Identify which cell holds the provided text, then report its (X, Y) central coordinate. 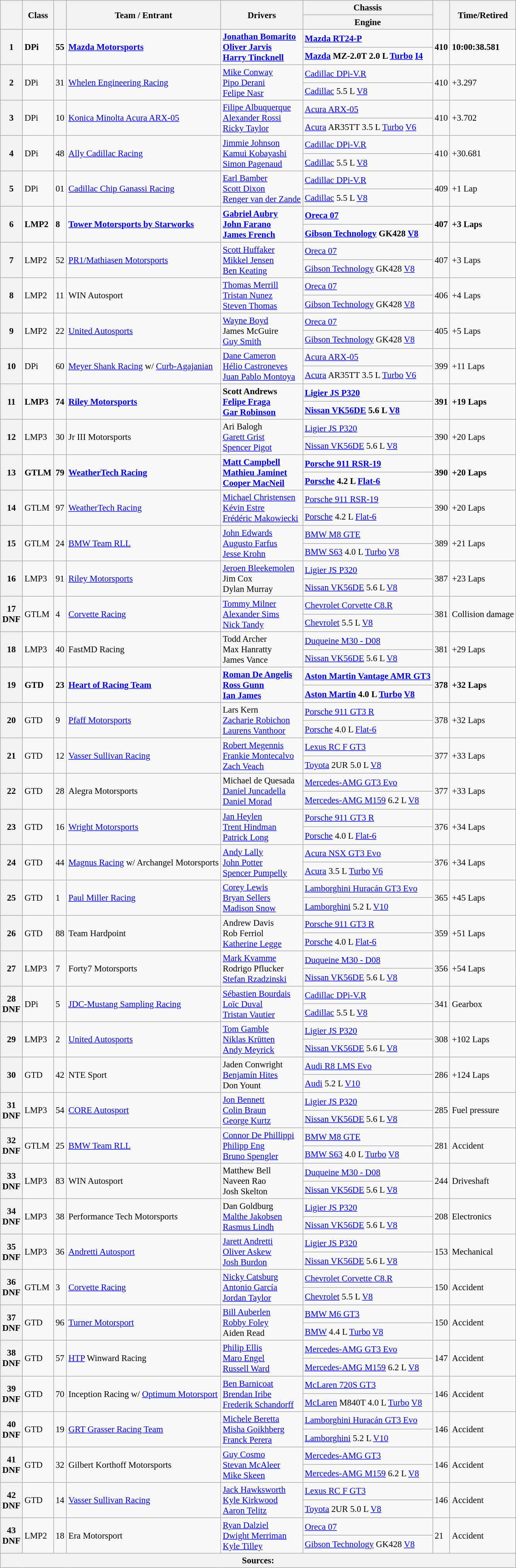
28DNF (12, 1004)
Audi 5.2 L V10 (368, 1084)
Jaden Conwright Benjamín Hites Don Yount (262, 1075)
Engine (368, 22)
399 (441, 366)
Chassis (368, 8)
CORE Autosport (144, 1110)
+21 Laps (483, 543)
Nicky Catsburg Antonio García Jordan Taylor (262, 1288)
Paul Miller Racing (144, 898)
359 (441, 933)
FastMD Racing (144, 650)
+51 Laps (483, 933)
+23 Laps (483, 579)
6 (12, 224)
Andy Lally John Potter Spencer Pumpelly (262, 862)
13 (12, 472)
36DNF (12, 1288)
54 (60, 1110)
208 (441, 1217)
Tommy Milner Alexander Sims Nick Tandy (262, 614)
83 (60, 1181)
42 (60, 1075)
308 (441, 1040)
Michael de Quesada Daniel Juncadella Daniel Morad (262, 792)
70 (60, 1394)
356 (441, 969)
Filipe Albuquerque Alexander Rossi Ricky Taylor (262, 118)
Meyer Shank Racing w/ Curb-Agajanian (144, 366)
Wright Motorsports (144, 827)
39DNF (12, 1394)
285 (441, 1110)
Konica Minolta Acura ARX-05 (144, 118)
43DNF (12, 1536)
17DNF (12, 614)
Heart of Racing Team (144, 685)
Alegra Motorsports (144, 792)
Electronics (483, 1217)
Aston Martin 4.0 L Turbo V8 (368, 694)
405 (441, 331)
10:00:38.581 (483, 47)
Tower Motorsports by Starworks (144, 224)
33DNF (12, 1181)
Driveshaft (483, 1181)
NTE Sport (144, 1075)
88 (60, 933)
01 (60, 189)
+45 Laps (483, 898)
26 (12, 933)
42DNF (12, 1500)
+30.681 (483, 154)
97 (60, 508)
91 (60, 579)
Acura 3.5 L Turbo V6 (368, 871)
Andretti Autosport (144, 1252)
+29 Laps (483, 650)
BMW 4.4 L Turbo V8 (368, 1332)
Jarett Andretti Oliver Askew Josh Burdon (262, 1252)
29 (12, 1040)
+11 Laps (483, 366)
31DNF (12, 1110)
153 (441, 1252)
Sébastien Bourdais Loïc Duval Tristan Vautier (262, 1004)
McLaren 720S GT3 (368, 1385)
Scott Huffaker Mikkel Jensen Ben Keating (262, 260)
+3.702 (483, 118)
Ari Balogh Garett Grist Spencer Pigot (262, 437)
Todd Archer Max Hanratty James Vance (262, 650)
+54 Laps (483, 969)
+124 Laps (483, 1075)
Collision damage (483, 614)
79 (60, 472)
Jeroen Bleekemolen Jim Cox Dylan Murray (262, 579)
PR1/Mathiasen Motorsports (144, 260)
Robert Megennis Frankie Montecalvo Zach Veach (262, 756)
Gilbert Korthoff Motorsports (144, 1465)
Jr III Motorsports (144, 437)
Dane Cameron Hélio Castroneves Juan Pablo Montoya (262, 366)
Cadillac Chip Ganassi Racing (144, 189)
20 (12, 720)
391 (441, 402)
Aston Martin Vantage AMR GT3 (368, 676)
28 (60, 792)
Michael Christensen Kévin Estre Frédéric Makowiecki (262, 508)
52 (60, 260)
Scott Andrews Felipe Fraga Gar Robinson (262, 402)
38 (60, 1217)
341 (441, 1004)
Corey Lewis Bryan Sellers Madison Snow (262, 898)
Whelen Engineering Racing (144, 83)
Guy Cosmo Stevan McAleer Mike Skeen (262, 1465)
286 (441, 1075)
+1 Lap (483, 189)
Matthew Bell Naveen Rao Josh Skelton (262, 1181)
Sources: (258, 1561)
32 (60, 1465)
57 (60, 1358)
Ally Cadillac Racing (144, 154)
40 (60, 650)
Philip Ellis Maro Engel Russell Ward (262, 1358)
BMW M6 GT3 (368, 1314)
JDC-Mustang Sampling Racing (144, 1004)
281 (441, 1146)
Jimmie Johnson Kamui Kobayashi Simon Pagenaud (262, 154)
44 (60, 862)
Michele Beretta Misha Goikhberg Franck Perera (262, 1429)
Fuel pressure (483, 1110)
38DNF (12, 1358)
Dan Goldburg Malthe Jakobsen Rasmus Lindh (262, 1217)
60 (60, 366)
147 (441, 1358)
55 (60, 47)
Mazda RT24-P (368, 38)
Mike Conway Pipo Derani Felipe Nasr (262, 83)
+5 Laps (483, 331)
Ryan Dalziel Dwight Merriman Kyle Tilley (262, 1536)
96 (60, 1323)
Team Hardpoint (144, 933)
Turner Motorsport (144, 1323)
Forty7 Motorsports (144, 969)
36 (60, 1252)
Ben Barnicoat Brendan Iribe Frederik Schandorff (262, 1394)
Mazda MZ-2.0T 2.0 L Turbo I4 (368, 56)
Magnus Racing w/ Archangel Motorsports (144, 862)
Mazda Motorsports (144, 47)
Audi R8 LMS Evo (368, 1066)
15 (12, 543)
Jan Heylen Trent Hindman Patrick Long (262, 827)
409 (441, 189)
Mercedes-AMG GT3 (368, 1456)
Mark Kvamme Rodrigo Pflucker Stefan Rzadzinski (262, 969)
Matt Campbell Mathieu Jaminet Cooper MacNeil (262, 472)
Era Motorsport (144, 1536)
32DNF (12, 1146)
Lars Kern Zacharie Robichon Laurens Vanthoor (262, 720)
Connor De Phillippi Philipp Eng Bruno Spengler (262, 1146)
Jack Hawksworth Kyle Kirkwood Aaron Telitz (262, 1500)
41DNF (12, 1465)
+3.297 (483, 83)
+102 Laps (483, 1040)
Gabriel Aubry John Farano James French (262, 224)
74 (60, 402)
Acura NSX GT3 Evo (368, 853)
365 (441, 898)
Team / Entrant (144, 15)
Pfaff Motorsports (144, 720)
244 (441, 1181)
+4 Laps (483, 295)
McLaren M840T 4.0 L Turbo V8 (368, 1402)
389 (441, 543)
+19 Laps (483, 402)
31 (60, 83)
Gearbox (483, 1004)
Performance Tech Motorsports (144, 1217)
40DNF (12, 1429)
HTP Winward Racing (144, 1358)
Andrew Davis Rob Ferriol Katherine Legge (262, 933)
Bill Auberlen Robby Foley Aiden Read (262, 1323)
Jon Bennett Colin Braun George Kurtz (262, 1110)
Wayne Boyd James McGuire Guy Smith (262, 331)
Roman De Angelis Ross Gunn Ian James (262, 685)
Jonathan Bomarito Oliver Jarvis Harry Tincknell (262, 47)
37DNF (12, 1323)
35DNF (12, 1252)
GRT Grasser Racing Team (144, 1429)
Inception Racing w/ Optimum Motorsport (144, 1394)
Earl Bamber Scott Dixon Renger van der Zande (262, 189)
48 (60, 154)
Class (38, 15)
Tom Gamble Niklas Krütten Andy Meyrick (262, 1040)
Thomas Merrill Tristan Nunez Steven Thomas (262, 295)
406 (441, 295)
387 (441, 579)
Time/Retired (483, 15)
John Edwards Augusto Farfus Jesse Krohn (262, 543)
27 (12, 969)
Mechanical (483, 1252)
Drivers (262, 15)
34DNF (12, 1217)
